Extract the [x, y] coordinate from the center of the cell holding the provided text.  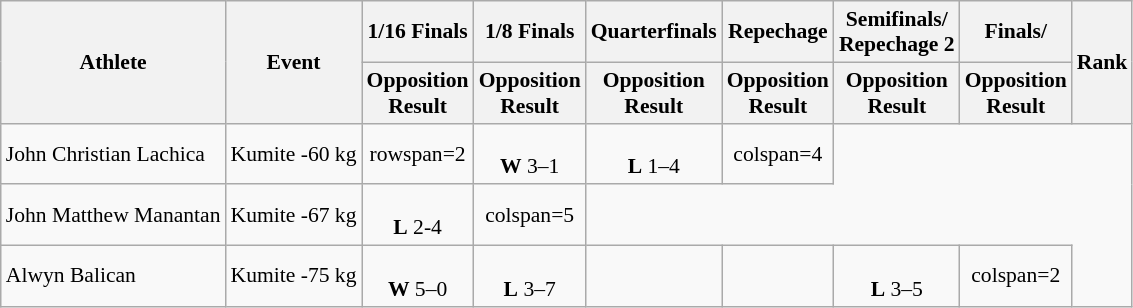
Kumite -60 kg [293, 154]
Alwyn Balican [114, 276]
W 3–1 [530, 154]
colspan=2 [1016, 276]
colspan=4 [778, 154]
John Christian Lachica [114, 154]
Quarterfinals [654, 32]
Kumite -67 kg [293, 216]
rowspan=2 [418, 154]
L 3–7 [530, 276]
W 5–0 [418, 276]
1/16 Finals [418, 32]
Finals/ [1016, 32]
colspan=5 [530, 216]
L 2-4 [418, 216]
Kumite -75 kg [293, 276]
1/8 Finals [530, 32]
L 1–4 [654, 154]
Event [293, 62]
L 3–5 [897, 276]
Repechage [778, 32]
Semifinals/Repechage 2 [897, 32]
John Matthew Manantan [114, 216]
Rank [1102, 62]
Athlete [114, 62]
